Return [x, y] of the center of cell containing provided text 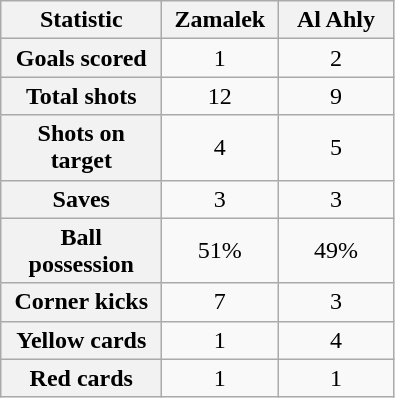
Goals scored [82, 58]
51% [220, 250]
49% [336, 250]
Zamalek [220, 20]
Shots on target [82, 148]
Al Ahly [336, 20]
Ball possession [82, 250]
12 [220, 96]
2 [336, 58]
Corner kicks [82, 302]
7 [220, 302]
Red cards [82, 378]
9 [336, 96]
Saves [82, 199]
Statistic [82, 20]
Total shots [82, 96]
5 [336, 148]
Yellow cards [82, 340]
